Capture the cell that displays the provided text and extract its [x, y] central coordinate. 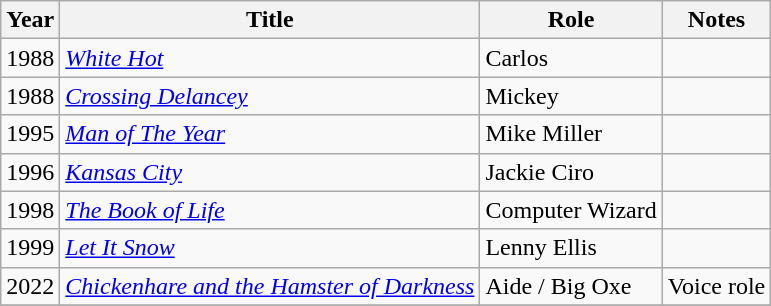
White Hot [270, 58]
Jackie Ciro [571, 172]
Notes [716, 20]
Man of The Year [270, 134]
Carlos [571, 58]
Let It Snow [270, 248]
Kansas City [270, 172]
Year [30, 20]
The Book of Life [270, 210]
Lenny Ellis [571, 248]
Voice role [716, 286]
Mickey [571, 96]
Mike Miller [571, 134]
1996 [30, 172]
Title [270, 20]
Aide / Big Oxe [571, 286]
1998 [30, 210]
2022 [30, 286]
1995 [30, 134]
1999 [30, 248]
Role [571, 20]
Crossing Delancey [270, 96]
Chickenhare and the Hamster of Darkness [270, 286]
Computer Wizard [571, 210]
